Determine the [x, y] coordinate at the center of the cell enclosing the given text.  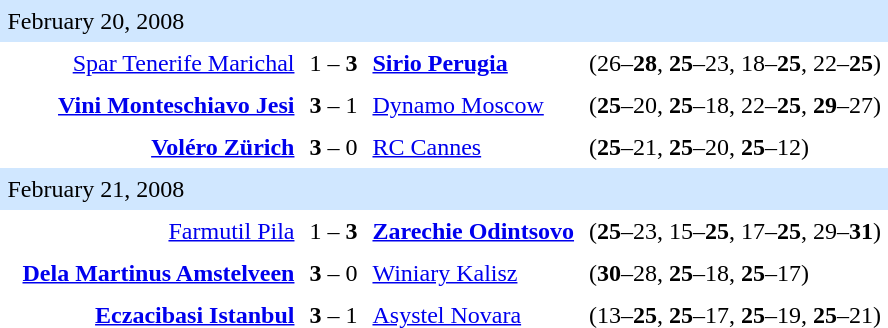
Dynamo Moscow [474, 105]
Zarechie Odintsovo [474, 231]
Winiary Kalisz [474, 273]
February 21, 2008 [291, 189]
Spar Tenerife Marichal [158, 63]
Farmutil Pila [158, 231]
RC Cannes [474, 147]
3 – 1 [334, 105]
Sirio Perugia [474, 63]
February 20, 2008 [291, 21]
Voléro Zürich [158, 147]
Vini Monteschiavo Jesi [158, 105]
Dela Martinus Amstelveen [158, 273]
